Return [x, y] of the center of cell containing provided text 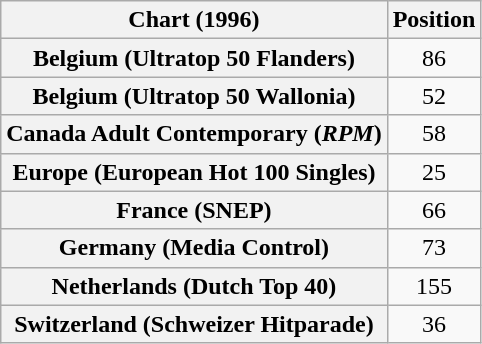
155 [434, 286]
Netherlands (Dutch Top 40) [194, 286]
36 [434, 324]
Switzerland (Schweizer Hitparade) [194, 324]
Europe (European Hot 100 Singles) [194, 172]
Belgium (Ultratop 50 Flanders) [194, 58]
66 [434, 210]
France (SNEP) [194, 210]
86 [434, 58]
Chart (1996) [194, 20]
73 [434, 248]
25 [434, 172]
Belgium (Ultratop 50 Wallonia) [194, 96]
Position [434, 20]
Germany (Media Control) [194, 248]
52 [434, 96]
58 [434, 134]
Canada Adult Contemporary (RPM) [194, 134]
